Detect which cell encompasses the target text, then output its [x, y] center coordinate. 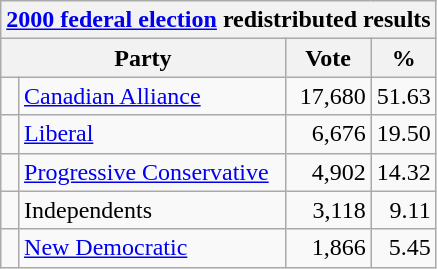
9.11 [404, 210]
1,866 [328, 248]
6,676 [328, 134]
3,118 [328, 210]
5.45 [404, 248]
Liberal [152, 134]
19.50 [404, 134]
Progressive Conservative [152, 172]
Independents [152, 210]
Vote [328, 58]
4,902 [328, 172]
Party [143, 58]
2000 federal election redistributed results [218, 20]
17,680 [328, 96]
New Democratic [152, 248]
Canadian Alliance [152, 96]
% [404, 58]
51.63 [404, 96]
14.32 [404, 172]
